Find where the given text appears and provide that cell's center as [x, y] coordinate. 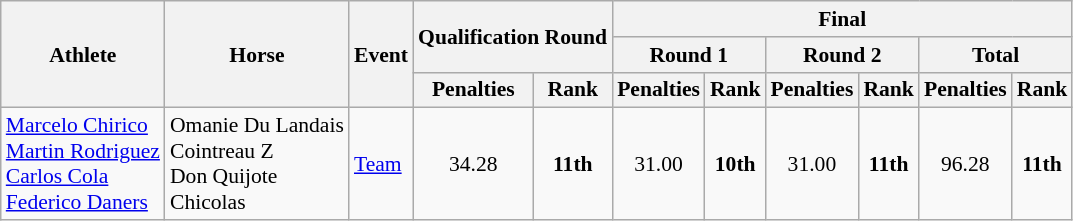
Event [381, 54]
96.28 [966, 164]
Omanie Du LandaisCointreau ZDon QuijoteChicolas [257, 164]
Round 2 [842, 55]
Horse [257, 54]
Qualification Round [512, 36]
Athlete [83, 54]
Final [842, 19]
Total [996, 55]
Round 1 [688, 55]
Marcelo ChiricoMartin RodriguezCarlos ColaFederico Daners [83, 164]
34.28 [473, 164]
Team [381, 164]
10th [736, 164]
